Identify which cell holds the provided text, then report its [x, y] central coordinate. 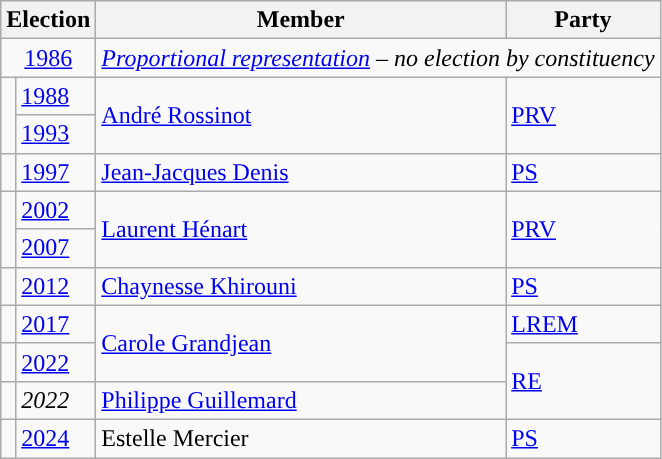
2024 [56, 438]
Proportional representation – no election by constituency [378, 58]
Party [583, 20]
1993 [56, 134]
Estelle Mercier [301, 438]
1986 [48, 58]
2007 [56, 248]
2012 [56, 286]
1997 [56, 172]
Jean-Jacques Denis [301, 172]
2002 [56, 210]
Chaynesse Khirouni [301, 286]
André Rossinot [301, 115]
RE [583, 381]
Philippe Guillemard [301, 400]
Election [48, 20]
2017 [56, 324]
LREM [583, 324]
Member [301, 20]
Carole Grandjean [301, 343]
Laurent Hénart [301, 229]
1988 [56, 96]
